Determine the (x, y) coordinate at the center of the cell enclosing the given text.  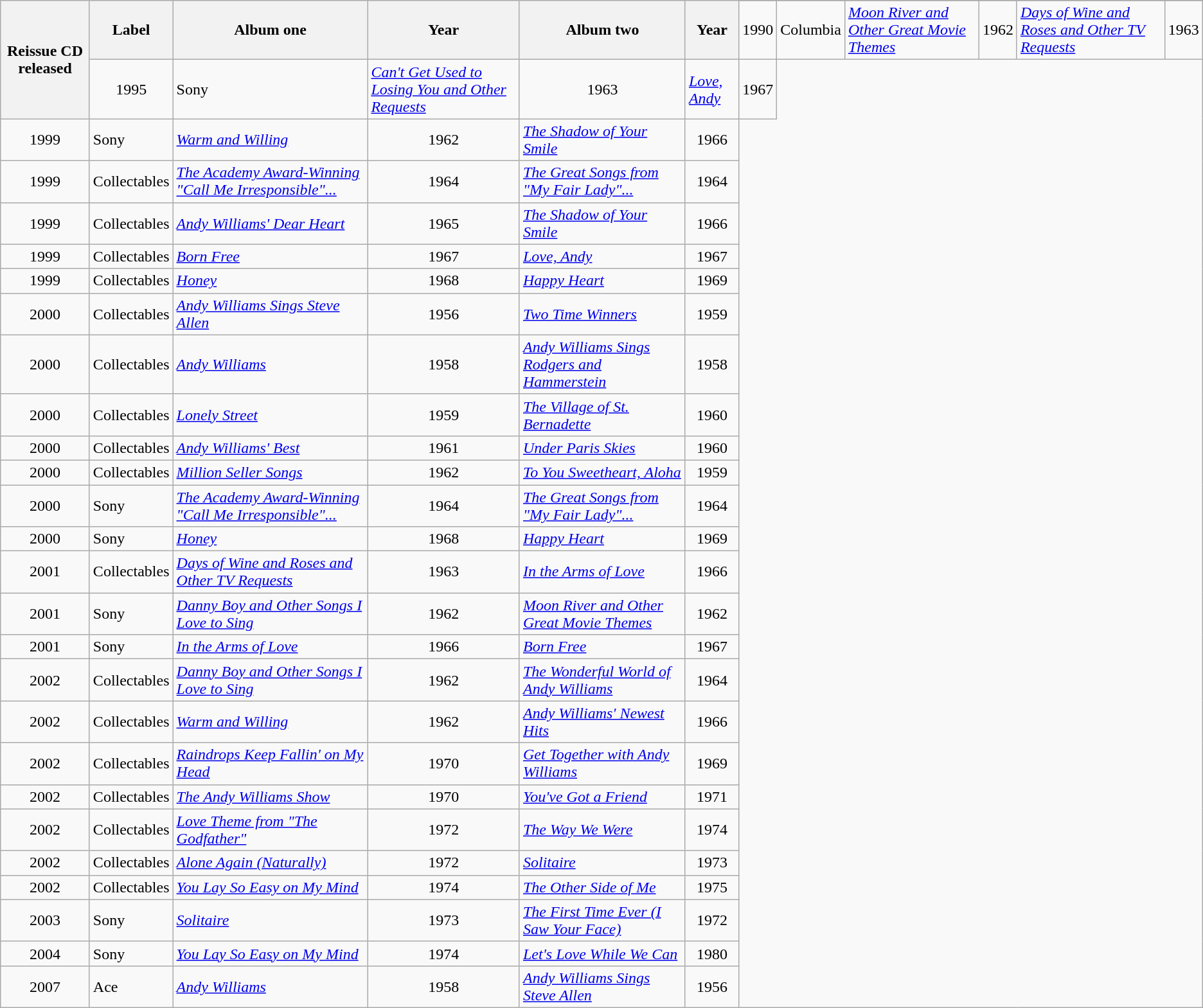
Ace (131, 987)
1961 (443, 448)
1990 (758, 30)
Alone Again (Naturally) (270, 863)
Andy Williams Sings Rodgers and Hammerstein (602, 364)
Get Together with Andy Williams (602, 763)
Reissue CD released (45, 60)
Andy Williams' Dear Heart (270, 224)
1995 (131, 89)
Label (131, 30)
Raindrops Keep Fallin' on My Head (270, 763)
Columbia (811, 30)
Andy Williams' Best (270, 448)
2004 (45, 953)
To You Sweetheart, Aloha (602, 472)
Album one (270, 30)
You've Got a Friend (602, 797)
Love Theme from "The Godfather" (270, 830)
Under Paris Skies (602, 448)
Let's Love While We Can (602, 953)
The Other Side of Me (602, 887)
The First Time Ever (I Saw Your Face) (602, 920)
The Way We Were (602, 830)
1971 (712, 797)
1975 (712, 887)
Can't Get Used to Losing You and Other Requests (443, 89)
The Andy Williams Show (270, 797)
2003 (45, 920)
2007 (45, 987)
Album two (602, 30)
Lonely Street (270, 415)
Andy Williams' Newest Hits (602, 722)
The Wonderful World of Andy Williams (602, 680)
The Village of St. Bernadette (602, 415)
1980 (712, 953)
Two Time Winners (602, 314)
Million Seller Songs (270, 472)
1965 (443, 224)
